Search for the cell housing the specified text and yield its (x, y) center coordinate. 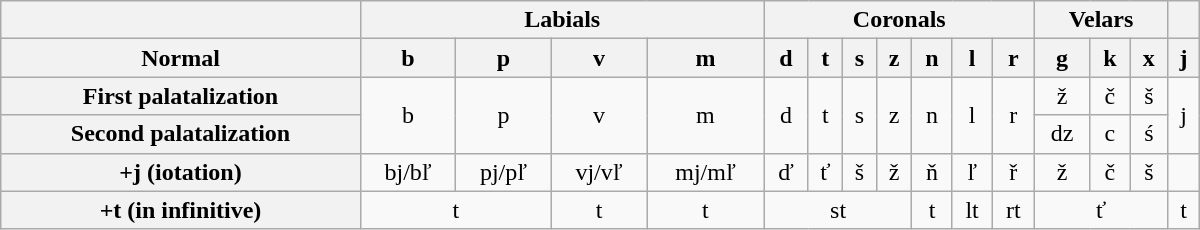
ň (932, 172)
k (1110, 58)
+j (iotation) (181, 172)
c (1110, 134)
Normal (181, 58)
ľ (972, 172)
lt (972, 210)
Velars (1100, 20)
ř (1013, 172)
vj/vľ (598, 172)
+t (in infinitive) (181, 210)
Coronals (899, 20)
mj/mľ (706, 172)
bj/bľ (408, 172)
dz (1062, 134)
g (1062, 58)
x (1149, 58)
st (838, 210)
rt (1013, 210)
Second palatalization (181, 134)
ď (786, 172)
First palatalization (181, 96)
ś (1149, 134)
Labials (562, 20)
pj/pľ (504, 172)
